Output the [X, Y] coordinate of the center of the cell containing the given text.  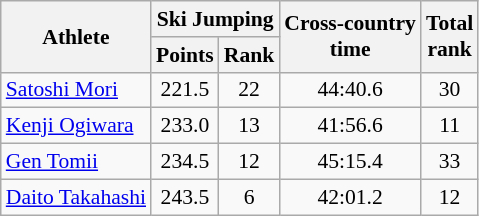
11 [450, 126]
Rank [250, 55]
Total rank [450, 36]
221.5 [185, 90]
243.5 [185, 197]
33 [450, 162]
Gen Tomii [76, 162]
41:56.6 [350, 126]
234.5 [185, 162]
22 [250, 90]
Points [185, 55]
6 [250, 197]
13 [250, 126]
30 [450, 90]
Athlete [76, 36]
45:15.4 [350, 162]
Daito Takahashi [76, 197]
44:40.6 [350, 90]
42:01.2 [350, 197]
233.0 [185, 126]
Ski Jumping [215, 19]
Cross-country time [350, 36]
Satoshi Mori [76, 90]
Kenji Ogiwara [76, 126]
